For the text-containing cell, return its midpoint in (x, y) coordinate format. 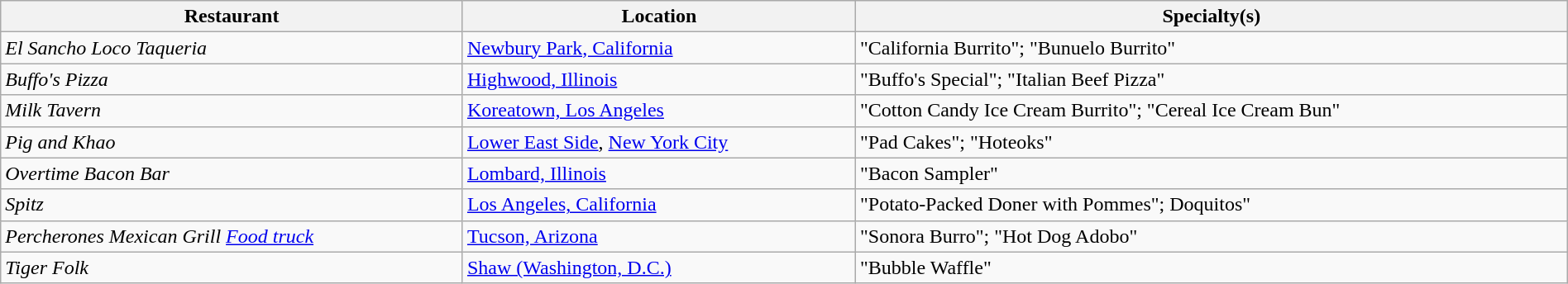
"Bacon Sampler" (1211, 173)
Highwood, Illinois (658, 79)
"Pad Cakes"; "Hoteoks" (1211, 142)
"Buffo's Special"; "Italian Beef Pizza" (1211, 79)
Los Angeles, California (658, 205)
Koreatown, Los Angeles (658, 111)
Newbury Park, California (658, 48)
Buffo's Pizza (232, 79)
Tiger Folk (232, 267)
"Bubble Waffle" (1211, 267)
Spitz (232, 205)
Pig and Khao (232, 142)
Milk Tavern (232, 111)
Overtime Bacon Bar (232, 173)
"California Burrito"; "Bunuelo Burrito" (1211, 48)
"Cotton Candy Ice Cream Burrito"; "Cereal Ice Cream Bun" (1211, 111)
El Sancho Loco Taqueria (232, 48)
Shaw (Washington, D.C.) (658, 267)
Lower East Side, New York City (658, 142)
"Sonora Burro"; "Hot Dog Adobo" (1211, 236)
"Potato-Packed Doner with Pommes"; Doquitos" (1211, 205)
Lombard, Illinois (658, 173)
Specialty(s) (1211, 17)
Percherones Mexican Grill Food truck (232, 236)
Location (658, 17)
Tucson, Arizona (658, 236)
Restaurant (232, 17)
